Detect which cell encompasses the target text, then output its [X, Y] center coordinate. 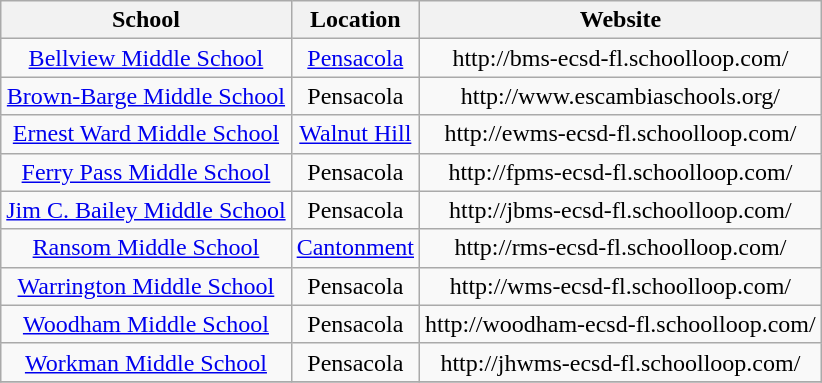
Ferry Pass Middle School [146, 172]
Walnut Hill [355, 134]
http://woodham-ecsd-fl.schoolloop.com/ [621, 324]
http://wms-ecsd-fl.schoolloop.com/ [621, 286]
Woodham Middle School [146, 324]
http://ewms-ecsd-fl.schoolloop.com/ [621, 134]
Bellview Middle School [146, 58]
Brown-Barge Middle School [146, 96]
Ransom Middle School [146, 248]
Website [621, 20]
http://bms-ecsd-fl.schoolloop.com/ [621, 58]
http://fpms-ecsd-fl.schoolloop.com/ [621, 172]
Warrington Middle School [146, 286]
Workman Middle School [146, 362]
http://jbms-ecsd-fl.schoolloop.com/ [621, 210]
Location [355, 20]
Ernest Ward Middle School [146, 134]
Jim C. Bailey Middle School [146, 210]
School [146, 20]
http://www.escambiaschools.org/ [621, 96]
http://rms-ecsd-fl.schoolloop.com/ [621, 248]
http://jhwms-ecsd-fl.schoolloop.com/ [621, 362]
Cantonment [355, 248]
